Pinpoint the cell where the given text exists, returning its (X, Y) midpoint coordinate. 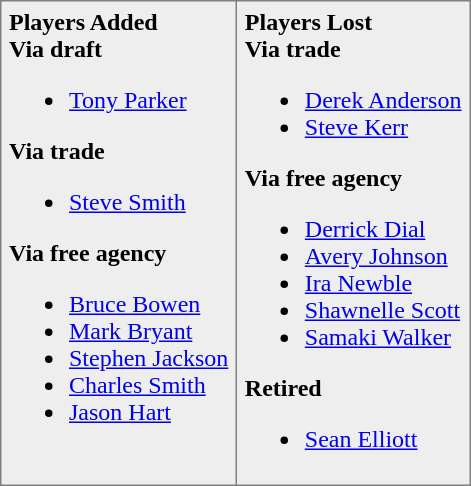
Players AddedVia draftTony ParkerVia tradeSteve SmithVia free agencyBruce BowenMark BryantStephen JacksonCharles SmithJason Hart (119, 243)
Players LostVia tradeDerek AndersonSteve KerrVia free agencyDerrick DialAvery JohnsonIra NewbleShawnelle ScottSamaki WalkerRetiredSean Elliott (354, 243)
